Provide the (x, y) coordinate of the cell's center where the given text is located.  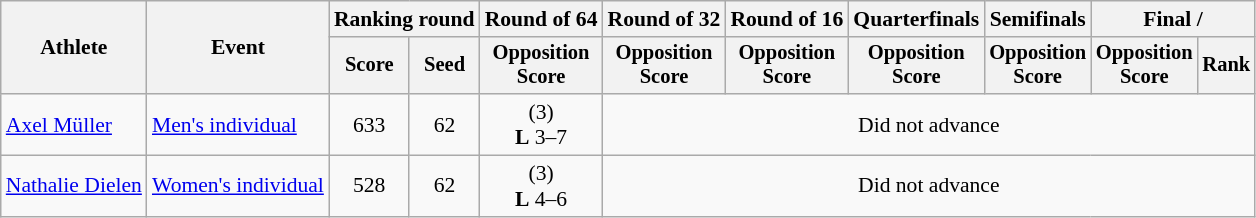
Ranking round (404, 19)
Men's individual (238, 124)
(3)L 4–6 (542, 186)
Round of 64 (542, 19)
Athlete (74, 48)
528 (370, 186)
633 (370, 124)
Semifinals (1038, 19)
Nathalie Dielen (74, 186)
Round of 16 (786, 19)
(3)L 3–7 (542, 124)
Quarterfinals (916, 19)
Final / (1173, 19)
Rank (1226, 66)
Axel Müller (74, 124)
Round of 32 (664, 19)
Event (238, 48)
Score (370, 66)
Seed (444, 66)
Women's individual (238, 186)
